Output the (X, Y) coordinate of the center of the cell containing the given text.  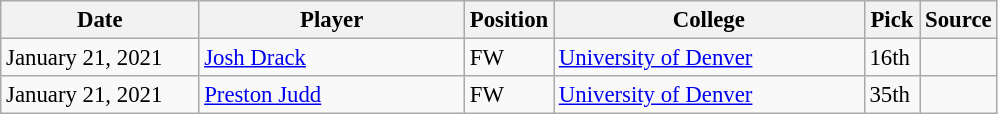
Pick (892, 20)
35th (892, 95)
Position (508, 20)
College (710, 20)
Source (958, 20)
Preston Judd (332, 95)
16th (892, 58)
Josh Drack (332, 58)
Date (100, 20)
Player (332, 20)
